Search for the cell housing the specified text and yield its (x, y) center coordinate. 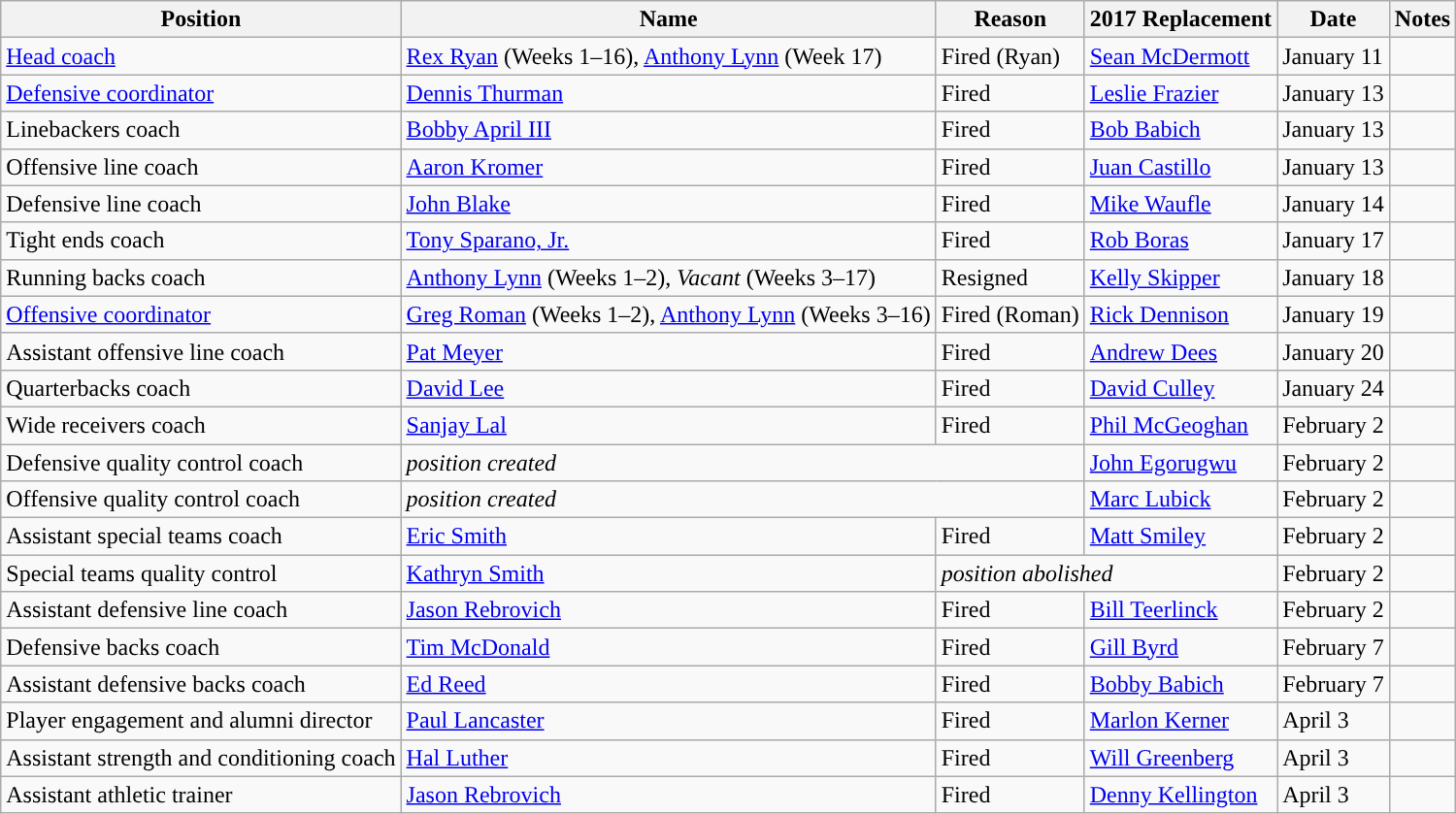
Bobby April III (668, 130)
Offensive quality control coach (201, 500)
Will Greenberg (1180, 758)
Linebackers coach (201, 130)
Running backs coach (201, 277)
Assistant defensive line coach (201, 610)
Kelly Skipper (1180, 277)
Andrew Dees (1180, 351)
Assistant offensive line coach (201, 351)
Defensive quality control coach (201, 463)
David Lee (668, 388)
Assistant special teams coach (201, 537)
Bob Babich (1180, 130)
Phil McGeoghan (1180, 425)
Defensive coordinator (201, 93)
Aaron Kromer (668, 167)
Greg Roman (Weeks 1–2), Anthony Lynn (Weeks 3–16) (668, 314)
Marlon Kerner (1180, 721)
Assistant athletic trainer (201, 795)
Marc Lubick (1180, 500)
Hal Luther (668, 758)
Date (1334, 19)
Gill Byrd (1180, 647)
Defensive line coach (201, 204)
January 17 (1334, 241)
Head coach (201, 56)
Rick Dennison (1180, 314)
Tim McDonald (668, 647)
David Culley (1180, 388)
2017 Replacement (1180, 19)
January 11 (1334, 56)
Tony Sparano, Jr. (668, 241)
Offensive line coach (201, 167)
Defensive backs coach (201, 647)
Eric Smith (668, 537)
Fired (Ryan) (1009, 56)
John Blake (668, 204)
Mike Waufle (1180, 204)
January 14 (1334, 204)
John Egorugwu (1180, 463)
position abolished (1107, 573)
Notes (1422, 19)
Ed Reed (668, 684)
Pat Meyer (668, 351)
Wide receivers coach (201, 425)
Sanjay Lal (668, 425)
Assistant strength and conditioning coach (201, 758)
January 20 (1334, 351)
January 18 (1334, 277)
January 24 (1334, 388)
Position (201, 19)
Rob Boras (1180, 241)
Kathryn Smith (668, 573)
Tight ends coach (201, 241)
Bobby Babich (1180, 684)
Bill Teerlinck (1180, 610)
Reason (1009, 19)
Fired (Roman) (1009, 314)
Juan Castillo (1180, 167)
Paul Lancaster (668, 721)
Quarterbacks coach (201, 388)
Dennis Thurman (668, 93)
Rex Ryan (Weeks 1–16), Anthony Lynn (Week 17) (668, 56)
Leslie Frazier (1180, 93)
Assistant defensive backs coach (201, 684)
Denny Kellington (1180, 795)
Player engagement and alumni director (201, 721)
Resigned (1009, 277)
Name (668, 19)
Special teams quality control (201, 573)
Sean McDermott (1180, 56)
Anthony Lynn (Weeks 1–2), Vacant (Weeks 3–17) (668, 277)
Matt Smiley (1180, 537)
Offensive coordinator (201, 314)
January 19 (1334, 314)
